Find where the given text appears and provide that cell's center as [X, Y] coordinate. 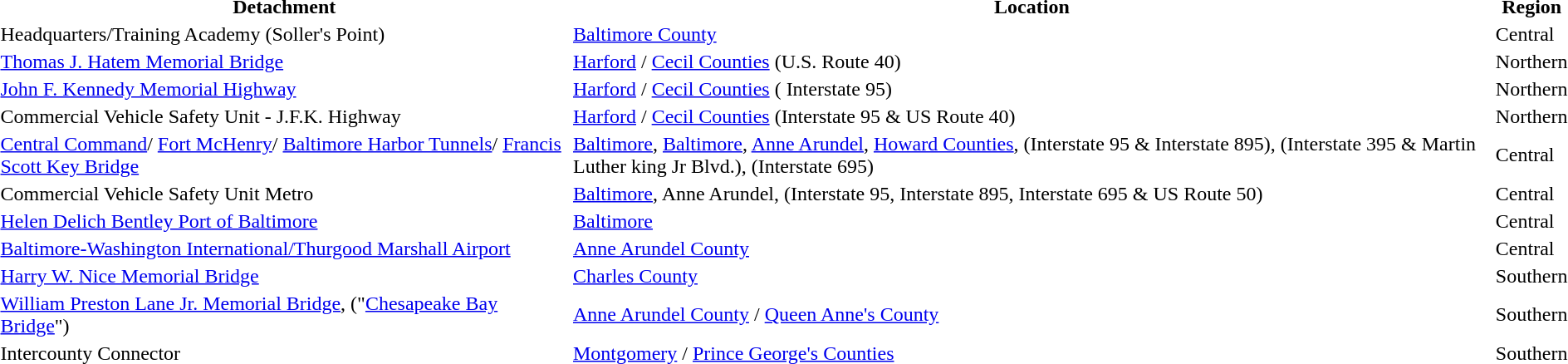
Baltimore County [1032, 34]
Anne Arundel County [1032, 248]
Anne Arundel County / Queen Anne's County [1032, 314]
Harford / Cecil Counties (U.S. Route 40) [1032, 61]
Baltimore [1032, 221]
Harford / Cecil Counties (Interstate 95 & US Route 40) [1032, 116]
Baltimore, Anne Arundel, (Interstate 95, Interstate 895, Interstate 695 & US Route 50) [1032, 194]
Charles County [1032, 276]
Harford / Cecil Counties ( Interstate 95) [1032, 89]
